Return (X, Y) of the center of cell containing provided text 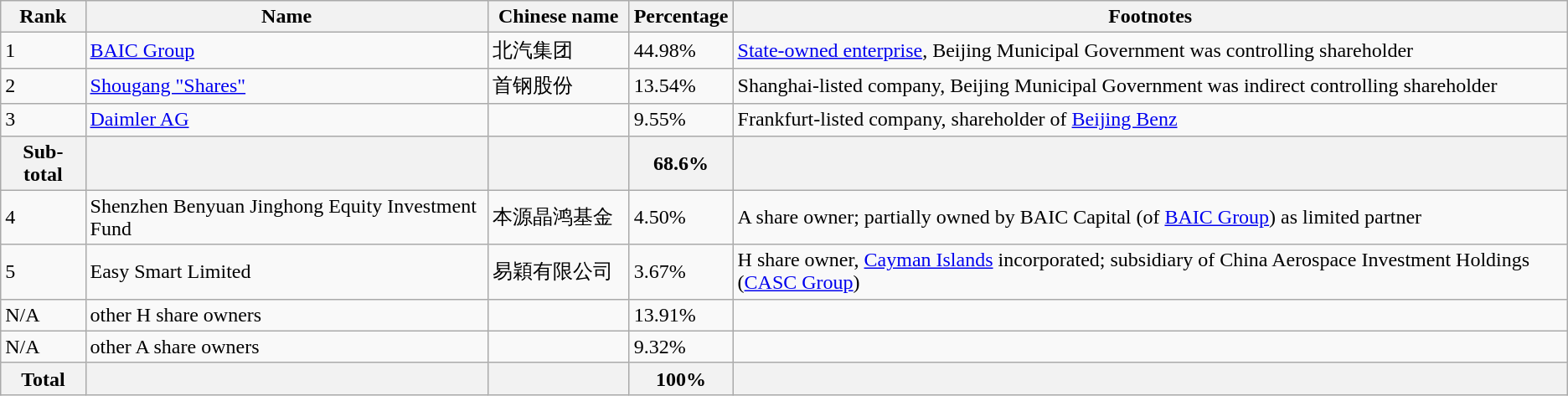
3.67% (681, 271)
Easy Smart Limited (286, 271)
Percentage (681, 17)
5 (44, 271)
Shougang "Shares" (286, 85)
Rank (44, 17)
other H share owners (286, 315)
Frankfurt-listed company, shareholder of Beijing Benz (1150, 120)
本源晶鸿基金 (558, 218)
A share owner; partially owned by BAIC Capital (of BAIC Group) as limited partner (1150, 218)
44.98% (681, 50)
other A share owners (286, 347)
BAIC Group (286, 50)
68.6% (681, 162)
1 (44, 50)
100% (681, 378)
13.54% (681, 85)
Shanghai-listed company, Beijing Municipal Government was indirect controlling shareholder (1150, 85)
State-owned enterprise, Beijing Municipal Government was controlling shareholder (1150, 50)
4 (44, 218)
Sub-total (44, 162)
H share owner, Cayman Islands incorporated; subsidiary of China Aerospace Investment Holdings (CASC Group) (1150, 271)
Shenzhen Benyuan Jinghong Equity Investment Fund (286, 218)
9.32% (681, 347)
Daimler AG (286, 120)
北汽集团 (558, 50)
Name (286, 17)
13.91% (681, 315)
Total (44, 378)
4.50% (681, 218)
易穎有限公司 (558, 271)
Footnotes (1150, 17)
Chinese name (558, 17)
首钢股份 (558, 85)
2 (44, 85)
9.55% (681, 120)
3 (44, 120)
